Capture the cell that displays the provided text and extract its (x, y) central coordinate. 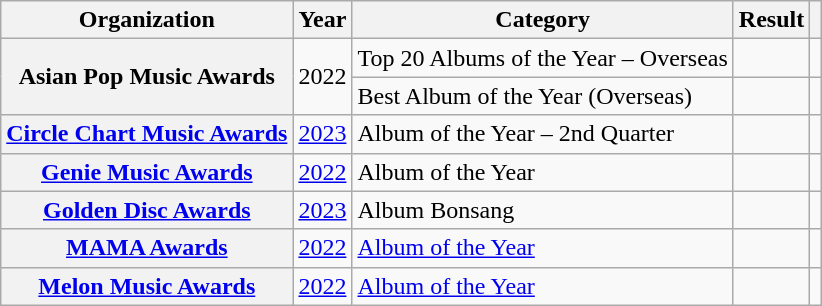
Category (542, 20)
Album of the Year – 2nd Quarter (542, 134)
Result (771, 20)
Asian Pop Music Awards (147, 77)
Organization (147, 20)
Best Album of the Year (Overseas) (542, 96)
Top 20 Albums of the Year – Overseas (542, 58)
MAMA Awards (147, 248)
Melon Music Awards (147, 286)
Year (322, 20)
Circle Chart Music Awards (147, 134)
Album Bonsang (542, 210)
Golden Disc Awards (147, 210)
Genie Music Awards (147, 172)
